Return [X, Y] of the center of cell containing provided text 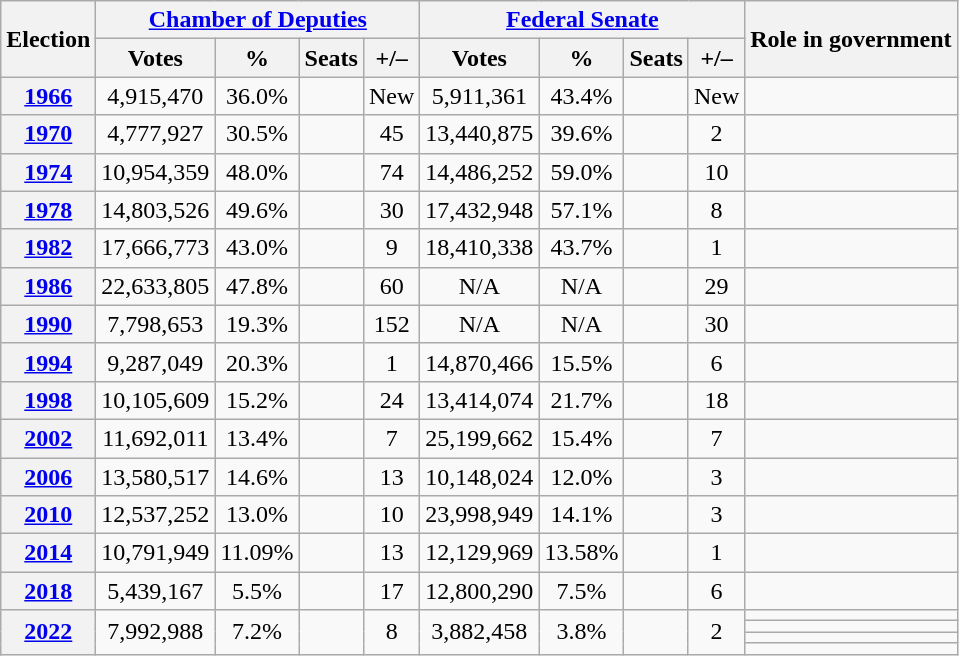
74 [391, 172]
1966 [48, 96]
2018 [48, 591]
11,692,011 [156, 438]
19.3% [257, 324]
1986 [48, 286]
39.6% [582, 134]
9 [391, 248]
45 [391, 134]
2022 [48, 632]
13,580,517 [156, 477]
5.5% [257, 591]
1982 [48, 248]
1978 [48, 210]
23,998,949 [480, 515]
24 [391, 400]
Role in government [851, 39]
20.3% [257, 362]
36.0% [257, 96]
12.0% [582, 477]
7,992,988 [156, 632]
10,791,949 [156, 553]
15.2% [257, 400]
1970 [48, 134]
13,414,074 [480, 400]
43.7% [582, 248]
13,440,875 [480, 134]
13.58% [582, 553]
48.0% [257, 172]
49.6% [257, 210]
25,199,662 [480, 438]
17 [391, 591]
13.4% [257, 438]
1974 [48, 172]
14.1% [582, 515]
9,287,049 [156, 362]
10,954,359 [156, 172]
4,915,470 [156, 96]
30.5% [257, 134]
3,882,458 [480, 632]
29 [716, 286]
13.0% [257, 515]
60 [391, 286]
57.1% [582, 210]
14,486,252 [480, 172]
59.0% [582, 172]
17,666,773 [156, 248]
4,777,927 [156, 134]
2006 [48, 477]
7.2% [257, 632]
7,798,653 [156, 324]
Election [48, 39]
5,911,361 [480, 96]
1998 [48, 400]
14.6% [257, 477]
2002 [48, 438]
14,870,466 [480, 362]
15.5% [582, 362]
1990 [48, 324]
10,148,024 [480, 477]
7.5% [582, 591]
5,439,167 [156, 591]
43.0% [257, 248]
18,410,338 [480, 248]
12,537,252 [156, 515]
12,800,290 [480, 591]
Federal Senate [582, 20]
43.4% [582, 96]
3.8% [582, 632]
47.8% [257, 286]
14,803,526 [156, 210]
2014 [48, 553]
2010 [48, 515]
22,633,805 [156, 286]
21.7% [582, 400]
15.4% [582, 438]
11.09% [257, 553]
1994 [48, 362]
152 [391, 324]
17,432,948 [480, 210]
18 [716, 400]
12,129,969 [480, 553]
Chamber of Deputies [258, 20]
10,105,609 [156, 400]
